Pinpoint the cell where the given text exists, returning its [X, Y] midpoint coordinate. 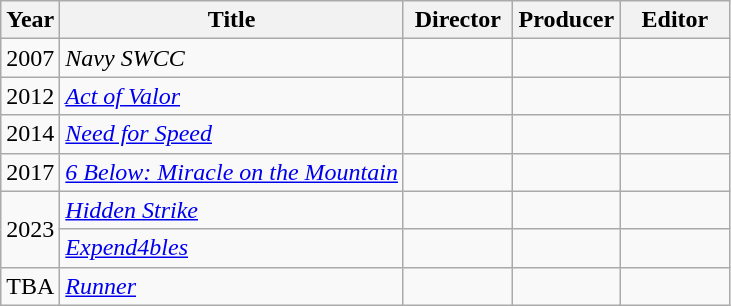
Year [30, 20]
2017 [30, 172]
Editor [676, 20]
Hidden Strike [232, 210]
Need for Speed [232, 134]
6 Below: Miracle on the Mountain [232, 172]
Director [458, 20]
Title [232, 20]
2007 [30, 58]
Runner [232, 286]
2014 [30, 134]
TBA [30, 286]
Expend4bles [232, 248]
2023 [30, 229]
Navy SWCC [232, 58]
2012 [30, 96]
Act of Valor [232, 96]
Producer [566, 20]
